Determine the (X, Y) coordinate at the center of the cell enclosing the given text.  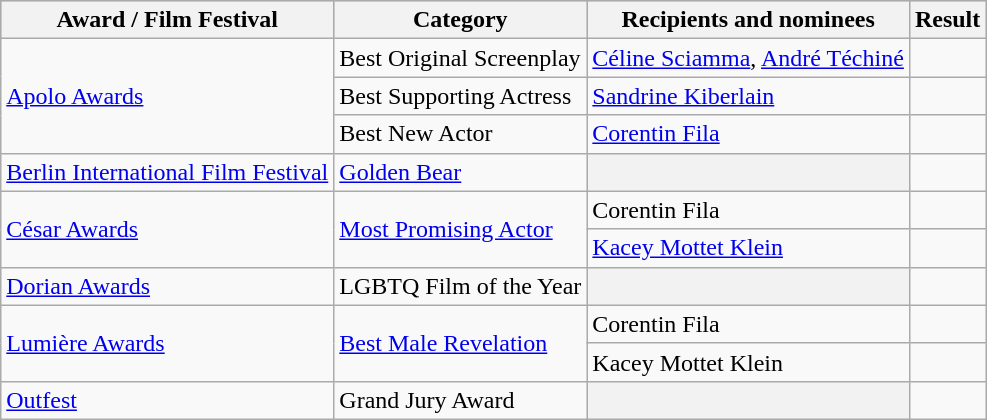
Berlin International Film Festival (168, 172)
LGBTQ Film of the Year (460, 286)
Category (460, 20)
Award / Film Festival (168, 20)
Céline Sciamma, André Téchiné (748, 58)
Best New Actor (460, 134)
Dorian Awards (168, 286)
Grand Jury Award (460, 400)
Most Promising Actor (460, 229)
Recipients and nominees (748, 20)
Result (947, 20)
Best Supporting Actress (460, 96)
César Awards (168, 229)
Best Male Revelation (460, 343)
Outfest (168, 400)
Sandrine Kiberlain (748, 96)
Lumière Awards (168, 343)
Apolo Awards (168, 96)
Best Original Screenplay (460, 58)
Golden Bear (460, 172)
